Return (x, y) of the center of cell containing provided text 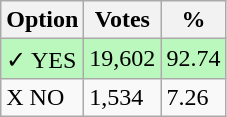
7.26 (194, 97)
19,602 (122, 59)
✓ YES (42, 59)
Option (42, 20)
% (194, 20)
X NO (42, 97)
92.74 (194, 59)
Votes (122, 20)
1,534 (122, 97)
